Search for the cell housing the specified text and yield its (X, Y) center coordinate. 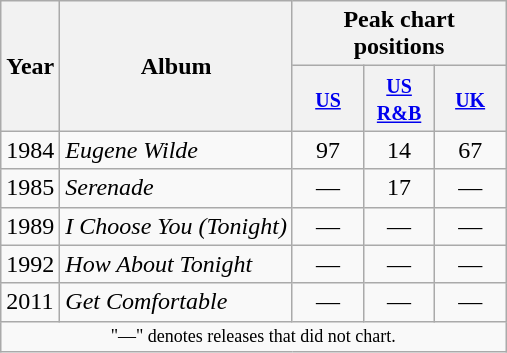
Album (176, 66)
Serenade (176, 188)
"—" denotes releases that did not chart. (254, 336)
1992 (30, 264)
67 (470, 150)
Get Comfortable (176, 302)
Year (30, 66)
2011 (30, 302)
How About Tonight (176, 264)
1985 (30, 188)
US (328, 98)
1984 (30, 150)
Peak chart positions (398, 34)
1989 (30, 226)
97 (328, 150)
US R&B (400, 98)
I Choose You (Tonight) (176, 226)
UK (470, 98)
17 (400, 188)
Eugene Wilde (176, 150)
14 (400, 150)
